From the cell containing the given text, extract its center point as [x, y] coordinate. 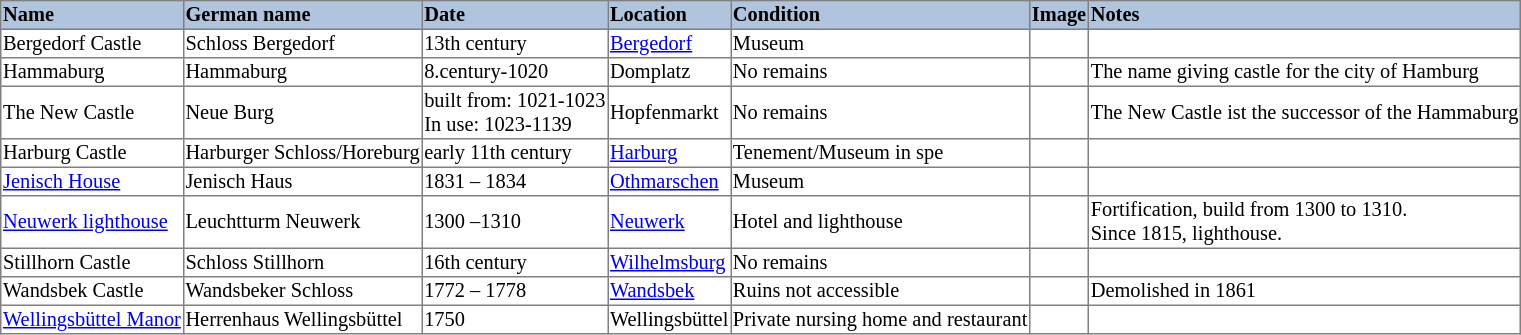
Harburg [670, 153]
Location [670, 15]
Herrenhaus Wellingsbüttel [302, 319]
Tenement/Museum in spe [880, 153]
1772 – 1778 [515, 291]
built from: 1021-1023In use: 1023-1139 [515, 112]
The New Castle ist the successor of the Hammaburg [1304, 112]
The New Castle [92, 112]
Bergedorf Castle [92, 43]
Schloss Bergedorf [302, 43]
Neuwerk [670, 222]
Private nursing home and restaurant [880, 319]
Condition [880, 15]
Jenisch Haus [302, 181]
8.century-1020 [515, 72]
Wandsbeker Schloss [302, 291]
Wandsbek [670, 291]
Jenisch House [92, 181]
German name [302, 15]
Hopfenmarkt [670, 112]
Ruins not accessible [880, 291]
1300 –1310 [515, 222]
Neue Burg [302, 112]
13th century [515, 43]
Harburger Schloss/Horeburg [302, 153]
Notes [1304, 15]
Wandsbek Castle [92, 291]
Stillhorn Castle [92, 262]
Wellingsbüttel Manor [92, 319]
Hotel and lighthouse [880, 222]
The name giving castle for the city of Hamburg [1304, 72]
Date [515, 15]
Harburg Castle [92, 153]
Schloss Stillhorn [302, 262]
Wilhelmsburg [670, 262]
1831 – 1834 [515, 181]
Othmarschen [670, 181]
Fortification, build from 1300 to 1310.Since 1815, lighthouse. [1304, 222]
Wellingsbüttel [670, 319]
early 11th century [515, 153]
Bergedorf [670, 43]
Neuwerk lighthouse [92, 222]
Leuchtturm Neuwerk [302, 222]
Name [92, 15]
Demolished in 1861 [1304, 291]
16th century [515, 262]
Domplatz [670, 72]
1750 [515, 319]
Image [1060, 15]
